From the cell containing the given text, extract its center point as [X, Y] coordinate. 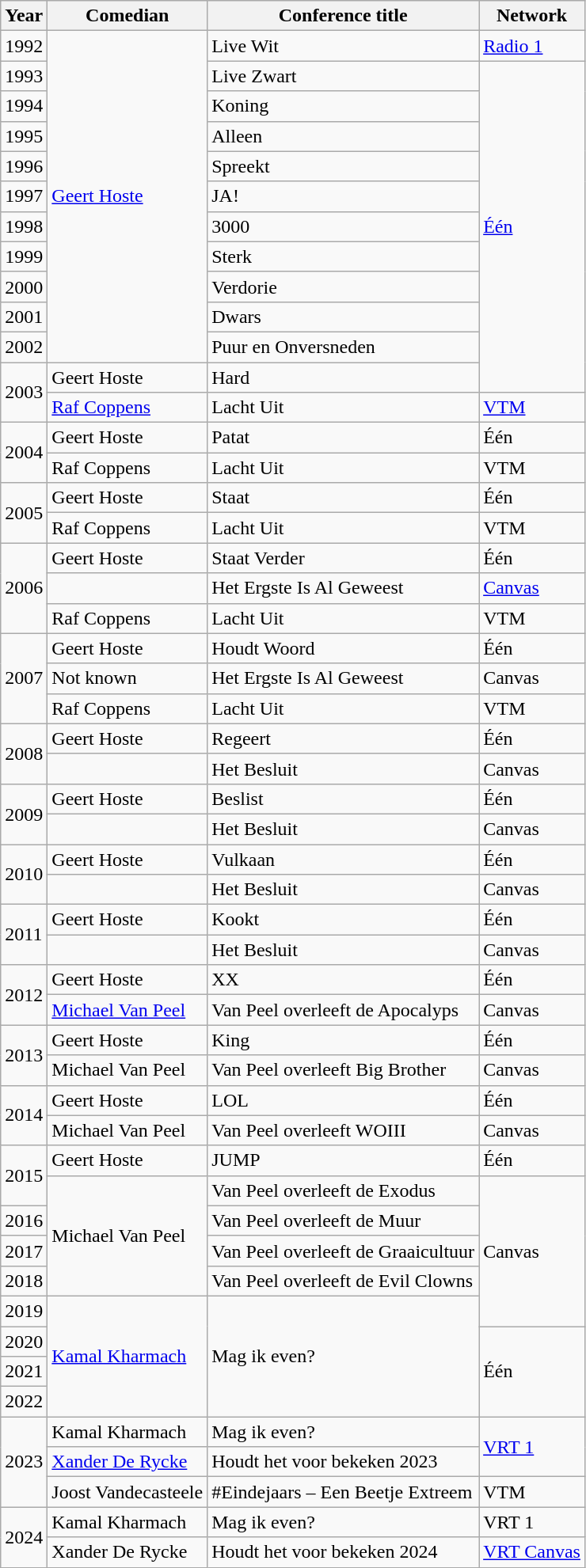
2005 [24, 513]
Houdt het voor bekeken 2023 [344, 1462]
Sterk [344, 256]
Puur en Onversneden [344, 347]
2007 [24, 678]
Van Peel overleeft de Exodus [344, 1190]
Live Zwart [344, 76]
Not known [127, 678]
Staat [344, 498]
2000 [24, 287]
2013 [24, 1055]
Patat [344, 438]
3000 [344, 226]
2001 [24, 317]
Verdorie [344, 287]
1992 [24, 46]
Comedian [127, 16]
Van Peel overleeft de Muur [344, 1221]
JUMP [344, 1160]
2019 [24, 1311]
1995 [24, 136]
Van Peel overleeft de Graaicultuur [344, 1251]
XX [344, 980]
Year [24, 16]
Regeert [344, 738]
1996 [24, 166]
2009 [24, 814]
Vulkaan [344, 859]
Live Wit [344, 46]
2014 [24, 1115]
2015 [24, 1175]
2011 [24, 935]
Kookt [344, 920]
2006 [24, 588]
Hard [344, 378]
Alleen [344, 136]
Houdt Woord [344, 648]
Van Peel overleeft WOIII [344, 1130]
Joost Vandecasteele [127, 1492]
JA! [344, 196]
LOL [344, 1100]
Koning [344, 106]
1998 [24, 226]
2023 [24, 1462]
2008 [24, 754]
2016 [24, 1221]
Van Peel overleeft de Apocalyps [344, 1010]
2020 [24, 1342]
2024 [24, 1537]
2002 [24, 347]
Conference title [344, 16]
2003 [24, 393]
2004 [24, 453]
2017 [24, 1251]
Beslist [344, 799]
2021 [24, 1372]
2022 [24, 1402]
Radio 1 [532, 46]
Houdt het voor bekeken 2024 [344, 1552]
VRT Canvas [532, 1552]
2012 [24, 995]
2010 [24, 874]
1994 [24, 106]
King [344, 1040]
1993 [24, 76]
Network [532, 16]
Staat Verder [344, 558]
1999 [24, 256]
Dwars [344, 317]
1997 [24, 196]
2018 [24, 1281]
#Eindejaars – Een Beetje Extreem [344, 1492]
Van Peel overleeft Big Brother [344, 1070]
Van Peel overleeft de Evil Clowns [344, 1281]
Spreekt [344, 166]
